Scan for the cell matching the given text and deliver its [X, Y] coordinate at center. 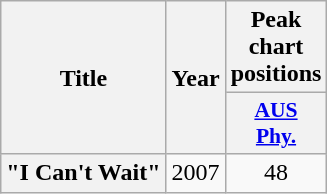
"I Can't Wait" [84, 173]
Year [196, 78]
48 [276, 173]
2007 [196, 173]
Peak chart positions [276, 47]
Title [84, 78]
AUSPhy. [276, 124]
